Search for the cell housing the specified text and yield its (X, Y) center coordinate. 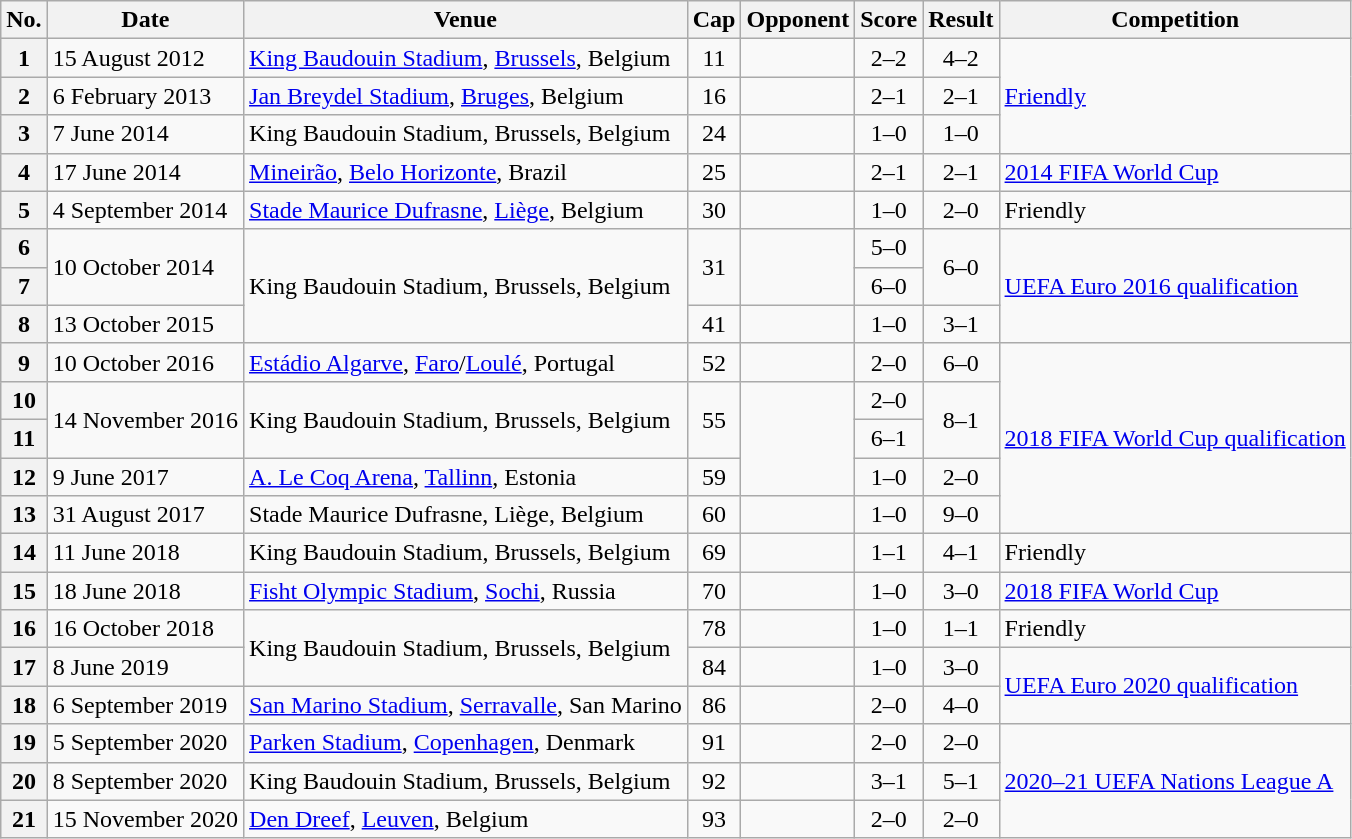
15 November 2020 (145, 819)
86 (714, 705)
13 October 2015 (145, 324)
92 (714, 781)
7 June 2014 (145, 134)
2–2 (889, 58)
24 (714, 134)
4–1 (961, 553)
Parken Stadium, Copenhagen, Denmark (466, 743)
Fisht Olympic Stadium, Sochi, Russia (466, 591)
9 (24, 362)
Score (889, 20)
Estádio Algarve, Faro/Loulé, Portugal (466, 362)
18 (24, 705)
San Marino Stadium, Serravalle, San Marino (466, 705)
55 (714, 419)
12 (24, 477)
Den Dreef, Leuven, Belgium (466, 819)
31 August 2017 (145, 515)
Venue (466, 20)
2018 FIFA World Cup (1175, 591)
8 (24, 324)
91 (714, 743)
Competition (1175, 20)
Result (961, 20)
Mineirão, Belo Horizonte, Brazil (466, 172)
69 (714, 553)
17 (24, 667)
4–2 (961, 58)
3 (24, 134)
8 September 2020 (145, 781)
2020–21 UEFA Nations League A (1175, 781)
No. (24, 20)
Date (145, 20)
21 (24, 819)
5 (24, 210)
5 September 2020 (145, 743)
25 (714, 172)
15 August 2012 (145, 58)
78 (714, 629)
Cap (714, 20)
60 (714, 515)
2 (24, 96)
31 (714, 267)
14 (24, 553)
2018 FIFA World Cup qualification (1175, 438)
41 (714, 324)
4–0 (961, 705)
8 June 2019 (145, 667)
5–0 (889, 248)
19 (24, 743)
1 (24, 58)
Opponent (798, 20)
14 November 2016 (145, 419)
18 June 2018 (145, 591)
6 February 2013 (145, 96)
70 (714, 591)
Jan Breydel Stadium, Bruges, Belgium (466, 96)
13 (24, 515)
10 October 2014 (145, 267)
20 (24, 781)
2014 FIFA World Cup (1175, 172)
11 June 2018 (145, 553)
UEFA Euro 2016 qualification (1175, 286)
59 (714, 477)
10 October 2016 (145, 362)
8–1 (961, 419)
84 (714, 667)
6 (24, 248)
17 June 2014 (145, 172)
7 (24, 286)
15 (24, 591)
93 (714, 819)
30 (714, 210)
5–1 (961, 781)
52 (714, 362)
9–0 (961, 515)
10 (24, 400)
6 September 2019 (145, 705)
4 September 2014 (145, 210)
4 (24, 172)
16 October 2018 (145, 629)
9 June 2017 (145, 477)
A. Le Coq Arena, Tallinn, Estonia (466, 477)
UEFA Euro 2020 qualification (1175, 686)
6–1 (889, 438)
